Locate the cell with the specified text and output its [X, Y] center coordinate. 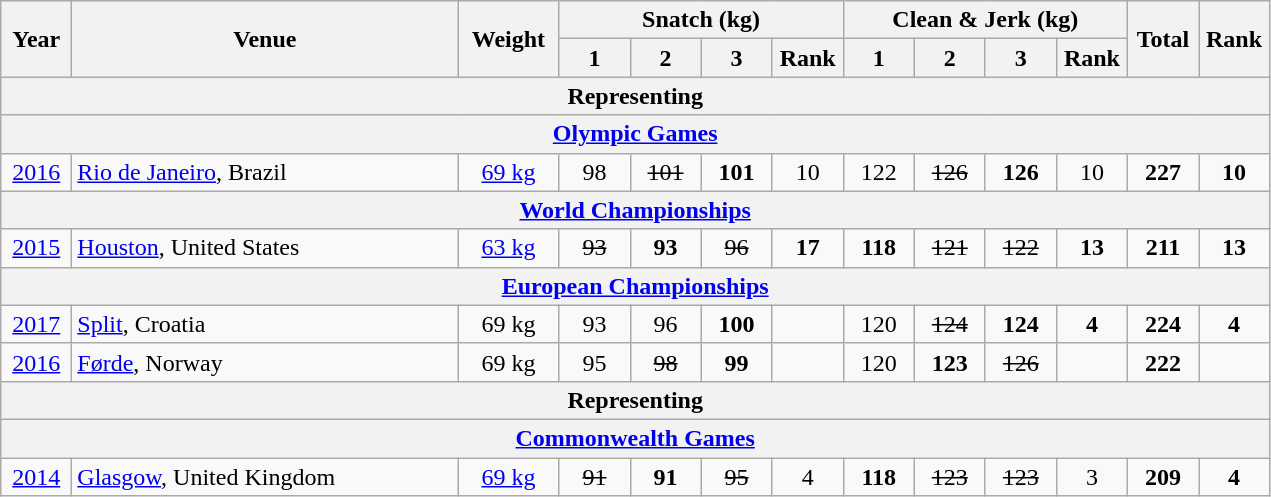
222 [1162, 362]
209 [1162, 477]
100 [736, 324]
Førde, Norway [265, 362]
Venue [265, 39]
2015 [36, 248]
Total [1162, 39]
European Championships [636, 286]
2014 [36, 477]
2017 [36, 324]
Clean & Jerk (kg) [985, 20]
227 [1162, 172]
224 [1162, 324]
Glasgow, United Kingdom [265, 477]
63 kg [508, 248]
Weight [508, 39]
Split, Croatia [265, 324]
121 [950, 248]
World Championships [636, 210]
Commonwealth Games [636, 438]
Year [36, 39]
211 [1162, 248]
99 [736, 362]
Rio de Janeiro, Brazil [265, 172]
Houston, United States [265, 248]
17 [808, 248]
Snatch (kg) [701, 20]
Olympic Games [636, 134]
